From the cell containing the given text, extract its center point as [X, Y] coordinate. 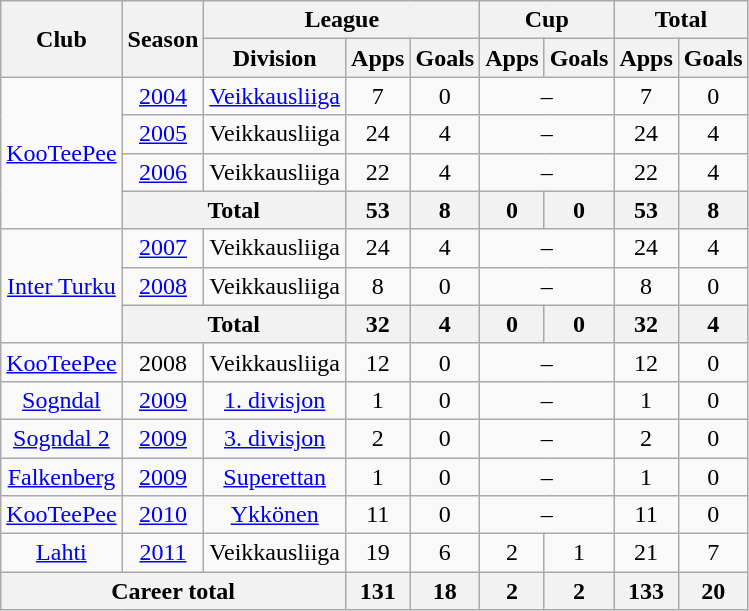
Superettan [275, 477]
21 [646, 553]
Career total [174, 591]
133 [646, 591]
20 [713, 591]
Ykkönen [275, 515]
2007 [163, 248]
League [342, 20]
Falkenberg [62, 477]
Inter Turku [62, 286]
2010 [163, 515]
Sogndal 2 [62, 438]
Cup [547, 20]
18 [445, 591]
131 [378, 591]
Lahti [62, 553]
Division [275, 58]
1. divisjon [275, 400]
2006 [163, 172]
2011 [163, 553]
2004 [163, 96]
Club [62, 39]
Sogndal [62, 400]
3. divisjon [275, 438]
Season [163, 39]
2005 [163, 134]
6 [445, 553]
19 [378, 553]
